From the cell containing the given text, extract its center point as [x, y] coordinate. 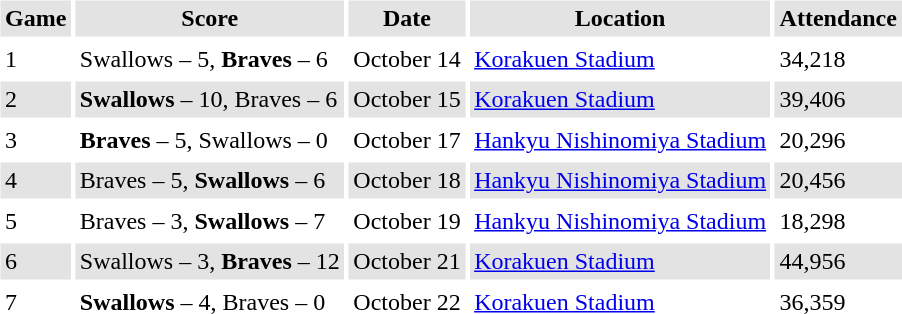
1 [35, 59]
2 [35, 100]
20,296 [838, 140]
October 17 [407, 140]
Attendance [838, 18]
5 [35, 221]
Braves – 5, Swallows – 0 [210, 140]
39,406 [838, 100]
44,956 [838, 262]
20,456 [838, 180]
Swallows – 5, Braves – 6 [210, 59]
October 15 [407, 100]
Game [35, 18]
Swallows – 3, Braves – 12 [210, 262]
3 [35, 140]
Location [620, 18]
Swallows – 10, Braves – 6 [210, 100]
Braves – 3, Swallows – 7 [210, 221]
October 19 [407, 221]
6 [35, 262]
4 [35, 180]
October 14 [407, 59]
18,298 [838, 221]
October 18 [407, 180]
Score [210, 18]
Braves – 5, Swallows – 6 [210, 180]
October 21 [407, 262]
34,218 [838, 59]
Date [407, 18]
